Capture the cell that displays the provided text and extract its [x, y] central coordinate. 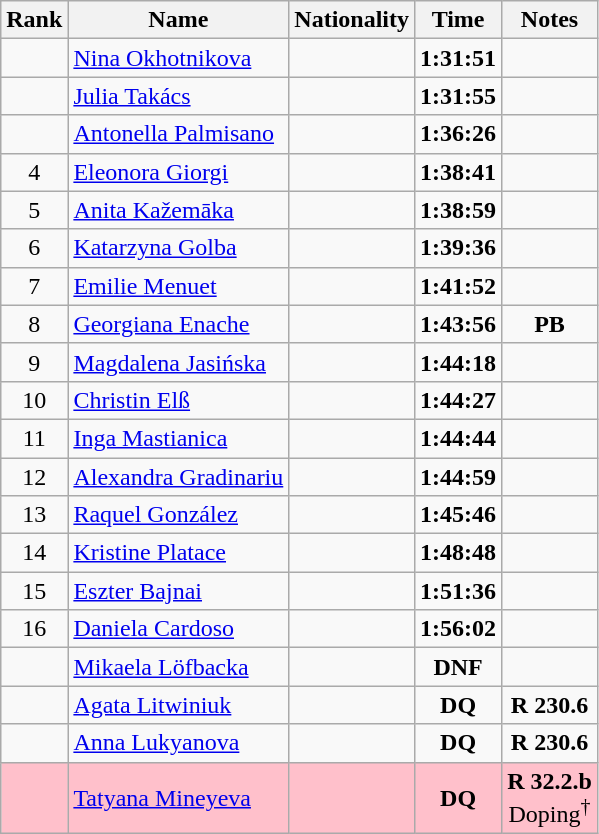
Eleonora Giorgi [178, 172]
Raquel González [178, 515]
R 32.2.bDoping† [550, 798]
Inga Mastianica [178, 438]
1:44:18 [458, 362]
13 [34, 515]
1:51:36 [458, 591]
Eszter Bajnai [178, 591]
1:31:51 [458, 58]
4 [34, 172]
10 [34, 400]
8 [34, 324]
6 [34, 248]
Daniela Cardoso [178, 629]
DNF [458, 667]
Kristine Platace [178, 553]
1:44:44 [458, 438]
Magdalena Jasińska [178, 362]
1:31:55 [458, 96]
1:39:36 [458, 248]
Nina Okhotnikova [178, 58]
11 [34, 438]
1:43:56 [458, 324]
1:36:26 [458, 134]
Christin Elß [178, 400]
16 [34, 629]
Tatyana Mineyeva [178, 798]
PB [550, 324]
14 [34, 553]
Notes [550, 20]
Agata Litwiniuk [178, 705]
9 [34, 362]
Mikaela Löfbacka [178, 667]
1:48:48 [458, 553]
12 [34, 477]
1:41:52 [458, 286]
5 [34, 210]
1:45:46 [458, 515]
Alexandra Gradinariu [178, 477]
Anita Kažemāka [178, 210]
1:44:27 [458, 400]
1:56:02 [458, 629]
Emilie Menuet [178, 286]
Antonella Palmisano [178, 134]
Katarzyna Golba [178, 248]
Rank [34, 20]
7 [34, 286]
1:44:59 [458, 477]
Nationality [352, 20]
Name [178, 20]
Georgiana Enache [178, 324]
Anna Lukyanova [178, 743]
1:38:59 [458, 210]
15 [34, 591]
1:38:41 [458, 172]
Julia Takács [178, 96]
Time [458, 20]
